Provide the [x, y] coordinate of the cell's center where the given text is located.  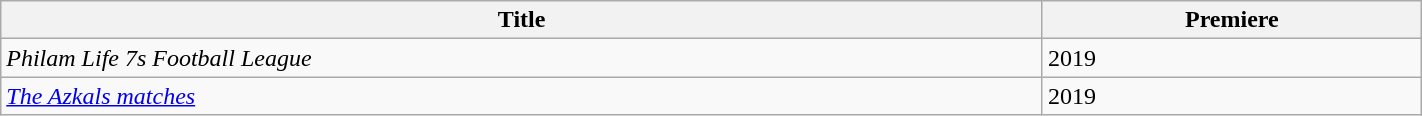
Title [522, 20]
The Azkals matches [522, 96]
Premiere [1232, 20]
Philam Life 7s Football League [522, 58]
